Scan for the cell matching the given text and deliver its [X, Y] coordinate at center. 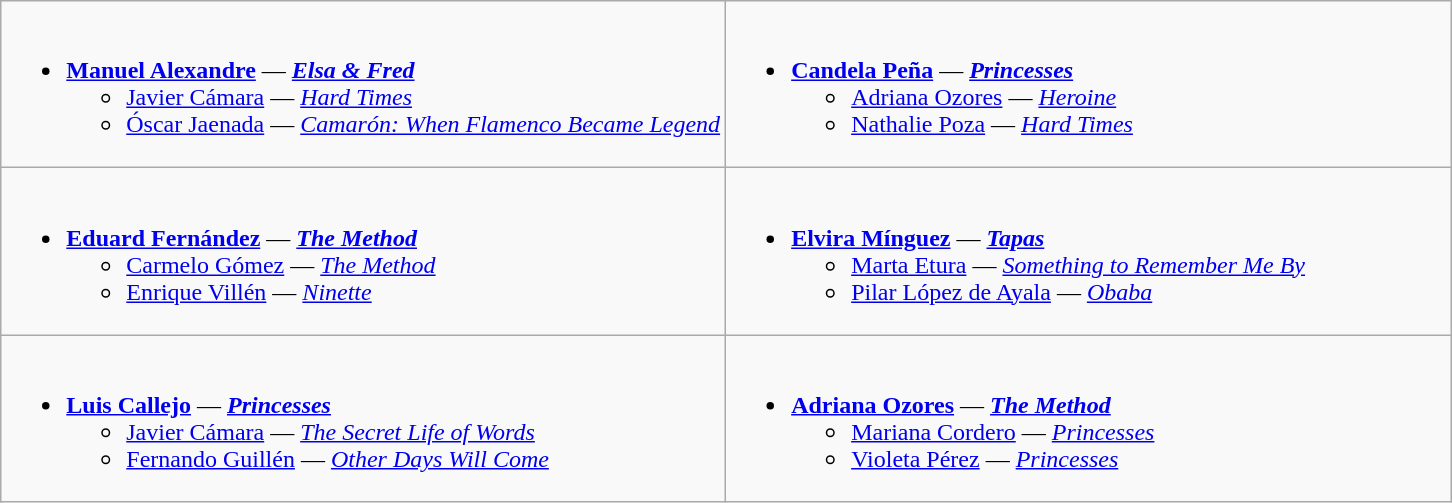
Elvira Mínguez — TapasMarta Etura — Something to Remember Me ByPilar López de Ayala — Obaba [1088, 252]
Candela Peña — PrincessesAdriana Ozores — HeroineNathalie Poza — Hard Times [1088, 84]
Manuel Alexandre — Elsa & FredJavier Cámara — Hard TimesÓscar Jaenada — Camarón: When Flamenco Became Legend [364, 84]
Luis Callejo — PrincessesJavier Cámara — The Secret Life of WordsFernando Guillén — Other Days Will Come [364, 418]
Adriana Ozores — The MethodMariana Cordero — PrincessesVioleta Pérez — Princesses [1088, 418]
Eduard Fernández — The MethodCarmelo Gómez — The MethodEnrique Villén — Ninette [364, 252]
